For the text-containing cell, return its midpoint in (X, Y) coordinate format. 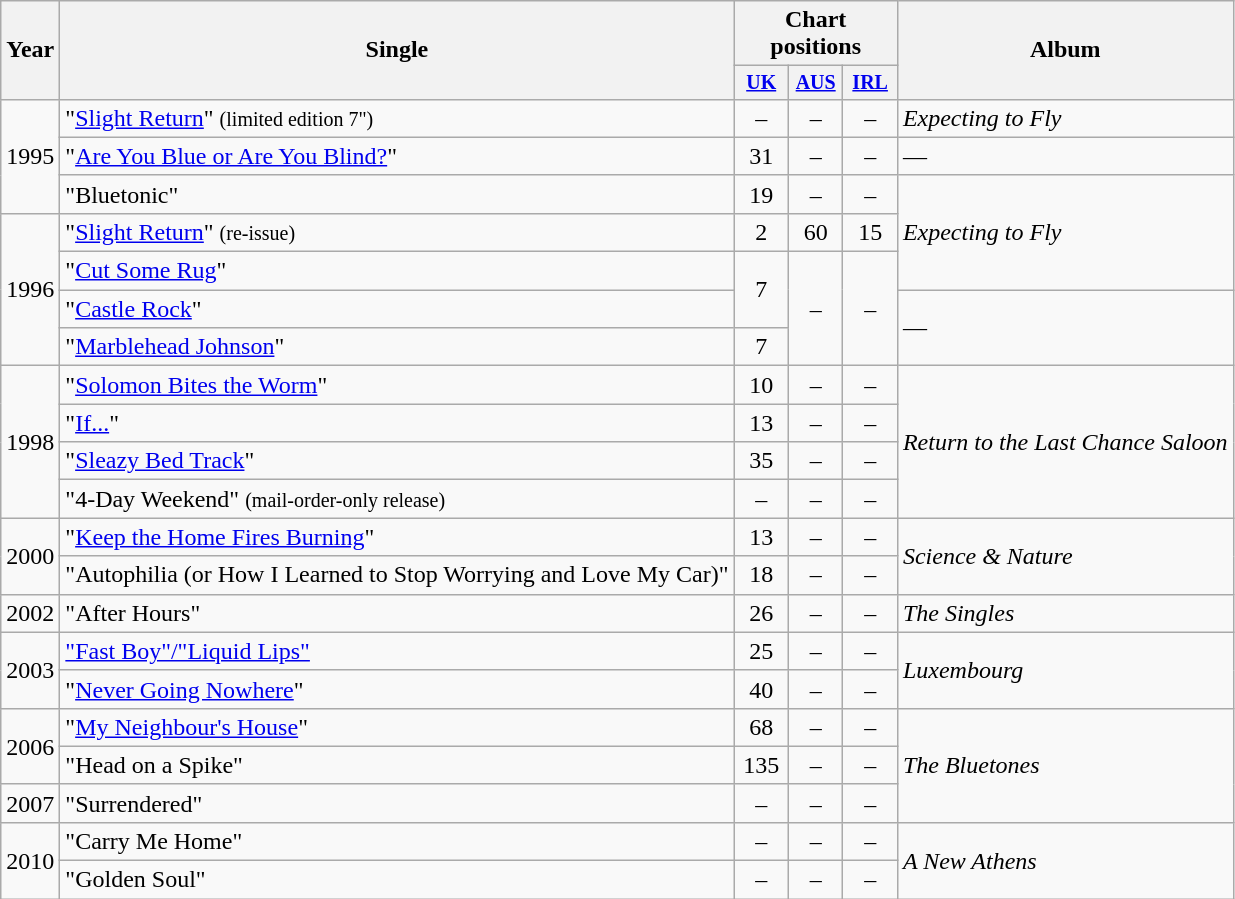
"Sleazy Bed Track" (397, 461)
135 (761, 765)
25 (761, 651)
"Slight Return" (re-issue) (397, 232)
"Slight Return" (limited edition 7") (397, 118)
Luxembourg (1065, 670)
40 (761, 689)
IRL (870, 82)
The Bluetones (1065, 765)
2007 (30, 803)
2006 (30, 746)
UK (761, 82)
"Bluetonic" (397, 194)
68 (761, 727)
10 (761, 385)
"My Neighbour's House" (397, 727)
"If..." (397, 423)
"Cut Some Rug" (397, 271)
"Fast Boy"/"Liquid Lips" (397, 651)
"Golden Soul" (397, 880)
2003 (30, 670)
60 (815, 232)
18 (761, 575)
"Solomon Bites the Worm" (397, 385)
"Carry Me Home" (397, 841)
15 (870, 232)
26 (761, 613)
"Keep the Home Fires Burning" (397, 537)
1998 (30, 442)
Science & Nature (1065, 556)
31 (761, 156)
35 (761, 461)
2002 (30, 613)
1995 (30, 156)
"Castle Rock" (397, 309)
19 (761, 194)
"Surrendered" (397, 803)
Return to the Last Chance Saloon (1065, 442)
Album (1065, 50)
2000 (30, 556)
1996 (30, 289)
"Marblehead Johnson" (397, 347)
"4-Day Weekend" (mail-order-only release) (397, 499)
2 (761, 232)
"Are You Blue or Are You Blind?" (397, 156)
"After Hours" (397, 613)
Chart positions (816, 34)
Year (30, 50)
A New Athens (1065, 860)
"Never Going Nowhere" (397, 689)
Single (397, 50)
AUS (815, 82)
2010 (30, 860)
The Singles (1065, 613)
"Head on a Spike" (397, 765)
"Autophilia (or How I Learned to Stop Worrying and Love My Car)" (397, 575)
